Identify which cell holds the provided text, then report its (X, Y) central coordinate. 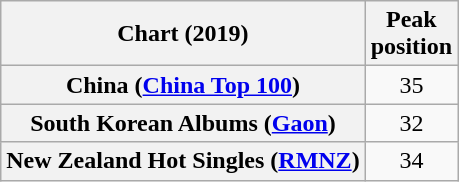
New Zealand Hot Singles (RMNZ) (183, 161)
34 (411, 161)
China (China Top 100) (183, 85)
Chart (2019) (183, 34)
South Korean Albums (Gaon) (183, 123)
32 (411, 123)
35 (411, 85)
Peakposition (411, 34)
